Return the [X, Y] coordinate for the center point of the cell that contains the specified text.  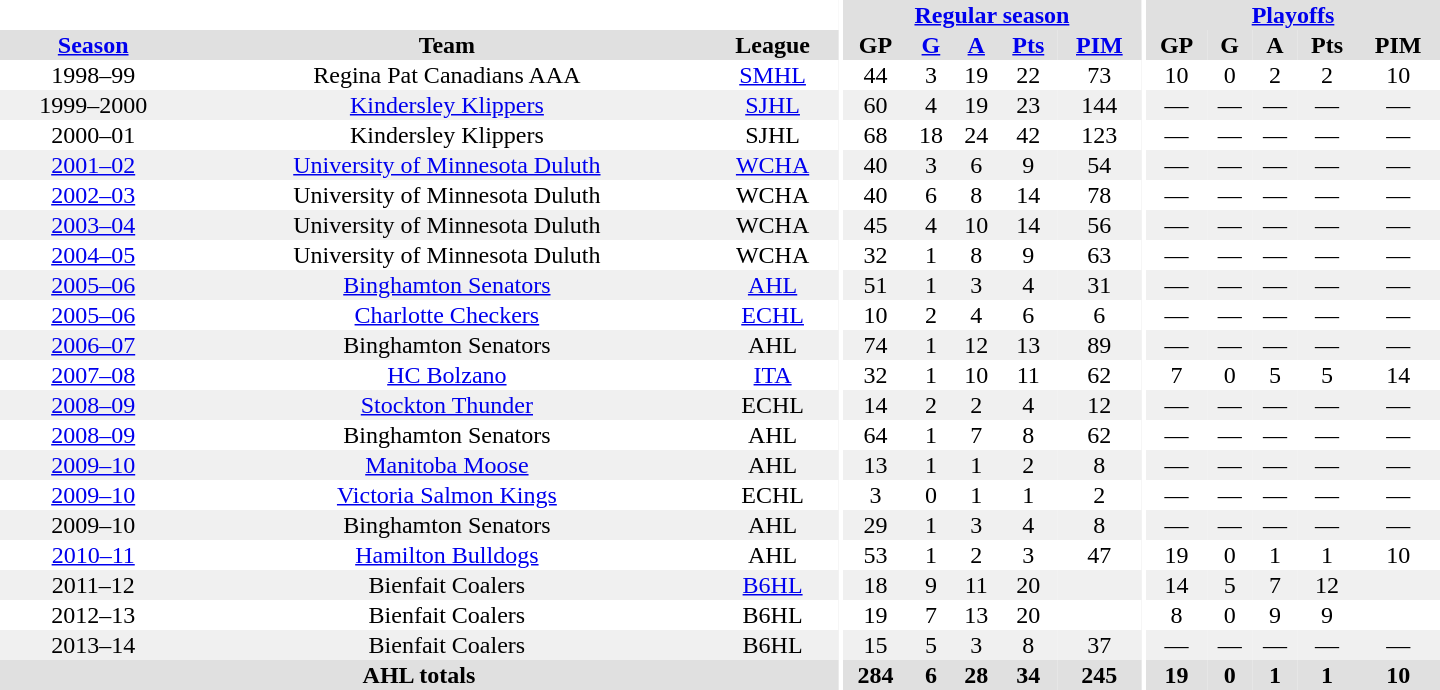
League [772, 45]
Regular season [992, 15]
Victoria Salmon Kings [446, 495]
15 [876, 645]
Manitoba Moose [446, 465]
Regina Pat Canadians AAA [446, 75]
53 [876, 555]
284 [876, 675]
44 [876, 75]
78 [1100, 195]
2010–11 [93, 555]
Team [446, 45]
2004–05 [93, 255]
144 [1100, 105]
54 [1100, 165]
24 [976, 135]
2006–07 [93, 345]
45 [876, 225]
89 [1100, 345]
Charlotte Checkers [446, 315]
60 [876, 105]
Stockton Thunder [446, 405]
47 [1100, 555]
74 [876, 345]
42 [1028, 135]
1998–99 [93, 75]
29 [876, 525]
123 [1100, 135]
64 [876, 435]
AHL totals [419, 675]
56 [1100, 225]
22 [1028, 75]
2002–03 [93, 195]
37 [1100, 645]
51 [876, 285]
SMHL [772, 75]
245 [1100, 675]
73 [1100, 75]
31 [1100, 285]
23 [1028, 105]
Playoffs [1293, 15]
2003–04 [93, 225]
Season [93, 45]
2012–13 [93, 615]
1999–2000 [93, 105]
63 [1100, 255]
HC Bolzano [446, 375]
2000–01 [93, 135]
2011–12 [93, 585]
2007–08 [93, 375]
28 [976, 675]
68 [876, 135]
2013–14 [93, 645]
34 [1028, 675]
ITA [772, 375]
2001–02 [93, 165]
Hamilton Bulldogs [446, 555]
